Locate the cell with the specified text and output its [X, Y] center coordinate. 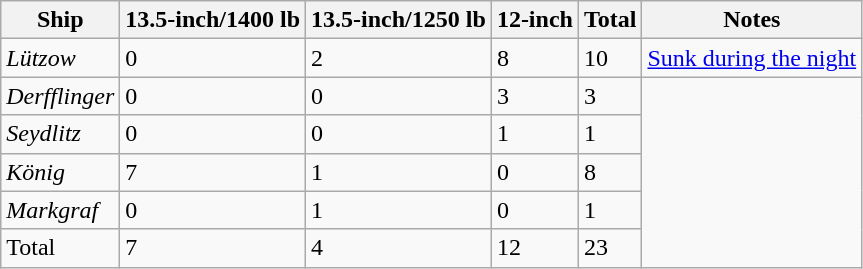
Notes [752, 20]
Lützow [60, 58]
13.5-inch/1250 lb [399, 20]
12-inch [534, 20]
23 [610, 248]
10 [610, 58]
Markgraf [60, 210]
12 [534, 248]
Ship [60, 20]
13.5-inch/1400 lb [213, 20]
2 [399, 58]
Seydlitz [60, 134]
Derfflinger [60, 96]
Sunk during the night [752, 58]
König [60, 172]
4 [399, 248]
